Locate the cell with the specified text and output its [x, y] center coordinate. 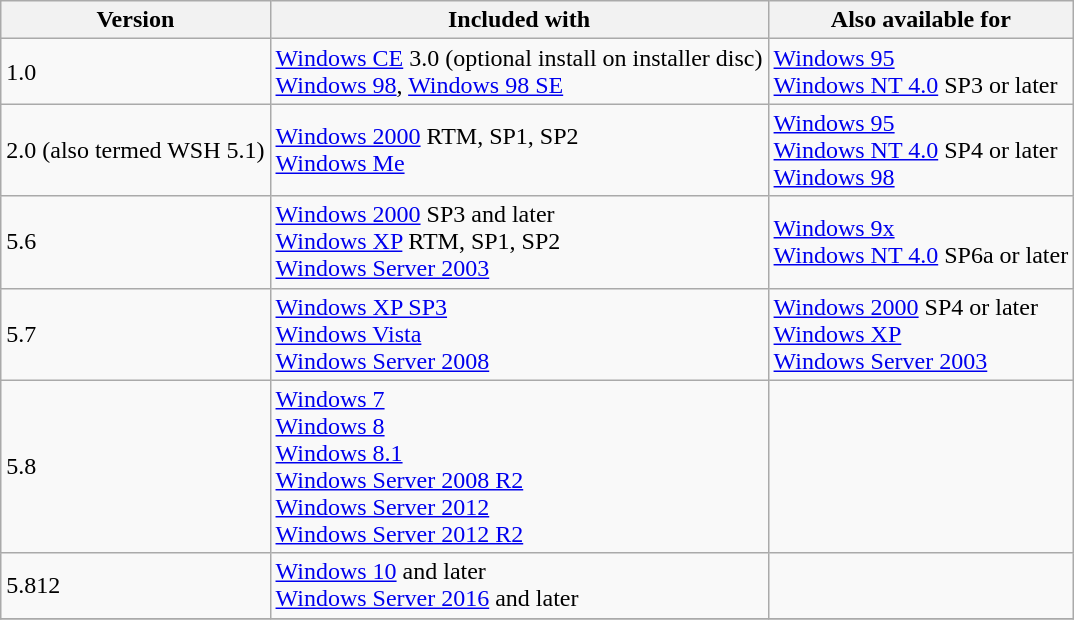
5.8 [136, 466]
2.0 (also termed WSH 5.1) [136, 150]
Included with [519, 20]
Windows 2000 RTM, SP1, SP2Windows Me [519, 150]
Windows 2000 SP3 and laterWindows XP RTM, SP1, SP2Windows Server 2003 [519, 242]
5.6 [136, 242]
5.812 [136, 586]
Windows XP SP3Windows VistaWindows Server 2008 [519, 334]
Windows 95Windows NT 4.0 SP3 or later [921, 72]
Windows 10 and laterWindows Server 2016 and later [519, 586]
Windows CE 3.0 (optional install on installer disc)Windows 98, Windows 98 SE [519, 72]
Windows 95Windows NT 4.0 SP4 or laterWindows 98 [921, 150]
Also available for [921, 20]
5.7 [136, 334]
Windows 9xWindows NT 4.0 SP6a or later [921, 242]
Windows 2000 SP4 or laterWindows XPWindows Server 2003 [921, 334]
Windows 7Windows 8Windows 8.1Windows Server 2008 R2Windows Server 2012Windows Server 2012 R2 [519, 466]
1.0 [136, 72]
Version [136, 20]
